Find where the given text appears and provide that cell's center as (X, Y) coordinate. 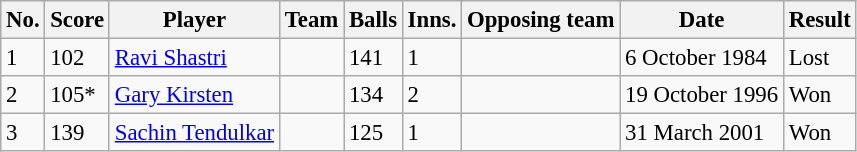
3 (23, 133)
105* (78, 95)
Opposing team (541, 20)
31 March 2001 (702, 133)
102 (78, 58)
19 October 1996 (702, 95)
Team (311, 20)
Balls (374, 20)
Gary Kirsten (194, 95)
Lost (820, 58)
Date (702, 20)
6 October 1984 (702, 58)
Sachin Tendulkar (194, 133)
125 (374, 133)
No. (23, 20)
134 (374, 95)
139 (78, 133)
141 (374, 58)
Score (78, 20)
Result (820, 20)
Ravi Shastri (194, 58)
Player (194, 20)
Inns. (432, 20)
